Determine the [X, Y] coordinate at the center of the cell enclosing the given text.  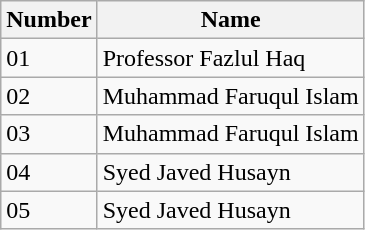
05 [49, 210]
01 [49, 58]
Professor Fazlul Haq [230, 58]
04 [49, 172]
Name [230, 20]
03 [49, 134]
Number [49, 20]
02 [49, 96]
